Identify which cell holds the provided text, then report its [x, y] central coordinate. 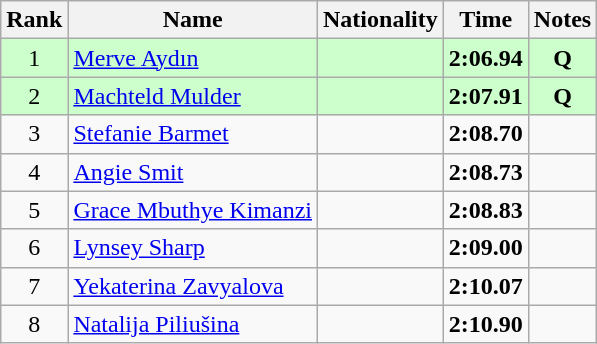
2:08.70 [486, 134]
Angie Smit [193, 172]
Lynsey Sharp [193, 248]
Notes [562, 20]
Machteld Mulder [193, 96]
2:09.00 [486, 248]
2:10.07 [486, 286]
8 [34, 324]
6 [34, 248]
Yekaterina Zavyalova [193, 286]
7 [34, 286]
Stefanie Barmet [193, 134]
2:07.91 [486, 96]
4 [34, 172]
Name [193, 20]
2 [34, 96]
Time [486, 20]
Rank [34, 20]
Nationality [381, 20]
Natalija Piliušina [193, 324]
2:08.73 [486, 172]
Merve Aydın [193, 58]
Grace Mbuthye Kimanzi [193, 210]
2:08.83 [486, 210]
1 [34, 58]
2:06.94 [486, 58]
3 [34, 134]
2:10.90 [486, 324]
5 [34, 210]
